Identify which cell holds the provided text, then report its (x, y) central coordinate. 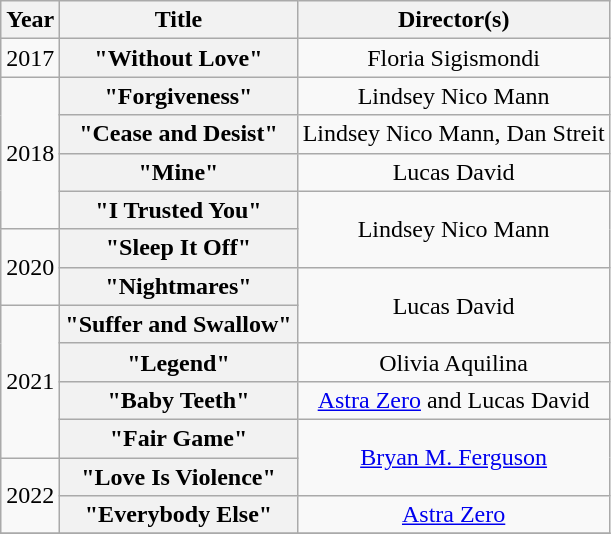
"I Trusted You" (178, 210)
2022 (30, 496)
"Nightmares" (178, 286)
Lindsey Nico Mann, Dan Streit (454, 134)
"Without Love" (178, 58)
"Everybody Else" (178, 515)
"Mine" (178, 172)
2018 (30, 153)
"Cease and Desist" (178, 134)
2021 (30, 381)
Year (30, 20)
2017 (30, 58)
Astra Zero and Lucas David (454, 400)
"Love Is Violence" (178, 477)
Title (178, 20)
"Suffer and Swallow" (178, 324)
Director(s) (454, 20)
Astra Zero (454, 515)
"Forgiveness" (178, 96)
2020 (30, 267)
"Sleep It Off" (178, 248)
Floria Sigismondi (454, 58)
Bryan M. Ferguson (454, 457)
"Baby Teeth" (178, 400)
"Legend" (178, 362)
Olivia Aquilina (454, 362)
"Fair Game" (178, 438)
